Detect which cell encompasses the target text, then output its (x, y) center coordinate. 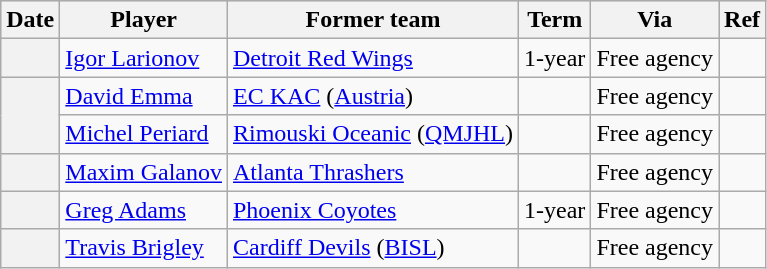
David Emma (144, 96)
Michel Periard (144, 134)
EC KAC (Austria) (372, 96)
Former team (372, 20)
Phoenix Coyotes (372, 210)
Igor Larionov (144, 58)
Atlanta Thrashers (372, 172)
Player (144, 20)
Date (30, 20)
Maxim Galanov (144, 172)
Detroit Red Wings (372, 58)
Greg Adams (144, 210)
Via (655, 20)
Ref (742, 20)
Term (555, 20)
Travis Brigley (144, 248)
Cardiff Devils (BISL) (372, 248)
Rimouski Oceanic (QMJHL) (372, 134)
